Search for the cell housing the specified text and yield its (x, y) center coordinate. 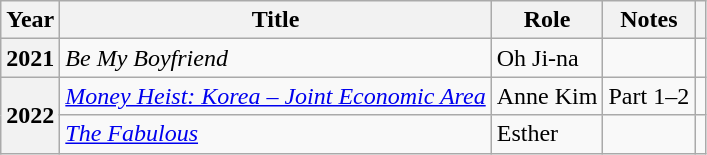
Title (276, 20)
Year (30, 20)
2022 (30, 115)
The Fabulous (276, 134)
Part 1–2 (649, 96)
Esther (547, 134)
Oh Ji-na (547, 58)
Money Heist: Korea – Joint Economic Area (276, 96)
Notes (649, 20)
Be My Boyfriend (276, 58)
Anne Kim (547, 96)
Role (547, 20)
2021 (30, 58)
